Determine the [X, Y] coordinate at the center of the cell enclosing the given text.  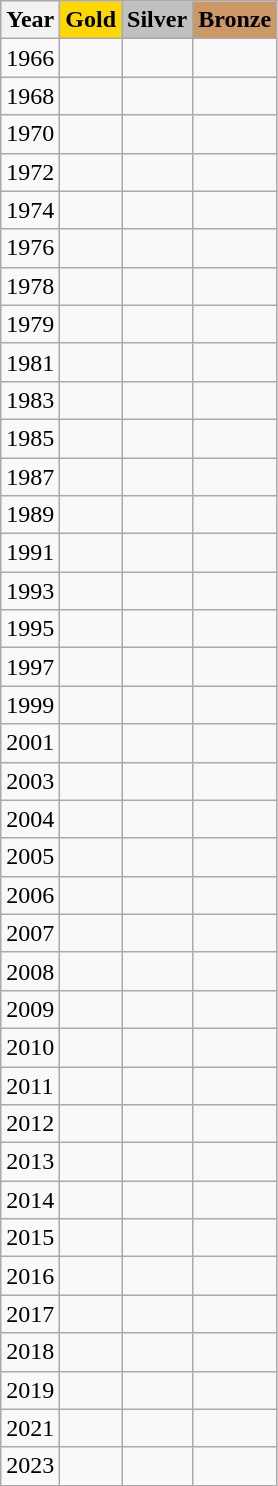
Silver [158, 20]
1978 [30, 286]
1991 [30, 553]
2013 [30, 1162]
2018 [30, 1352]
1966 [30, 58]
2001 [30, 743]
2023 [30, 1466]
1987 [30, 477]
Bronze [235, 20]
1979 [30, 324]
1974 [30, 210]
2007 [30, 933]
Year [30, 20]
2008 [30, 971]
2004 [30, 819]
1983 [30, 400]
2005 [30, 857]
1976 [30, 248]
1981 [30, 362]
1989 [30, 515]
1999 [30, 705]
2012 [30, 1124]
2006 [30, 895]
1972 [30, 172]
Gold [91, 20]
2017 [30, 1314]
1993 [30, 591]
2021 [30, 1428]
1970 [30, 134]
2014 [30, 1200]
2016 [30, 1276]
2010 [30, 1047]
2015 [30, 1238]
1985 [30, 438]
2003 [30, 781]
2019 [30, 1390]
2011 [30, 1085]
1997 [30, 667]
1968 [30, 96]
2009 [30, 1009]
1995 [30, 629]
